From the cell containing the given text, extract its center point as (X, Y) coordinate. 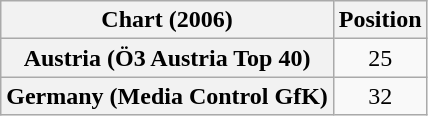
Austria (Ö3 Austria Top 40) (168, 58)
Position (380, 20)
Germany (Media Control GfK) (168, 96)
25 (380, 58)
32 (380, 96)
Chart (2006) (168, 20)
